Output the [X, Y] coordinate of the center of the cell containing the given text.  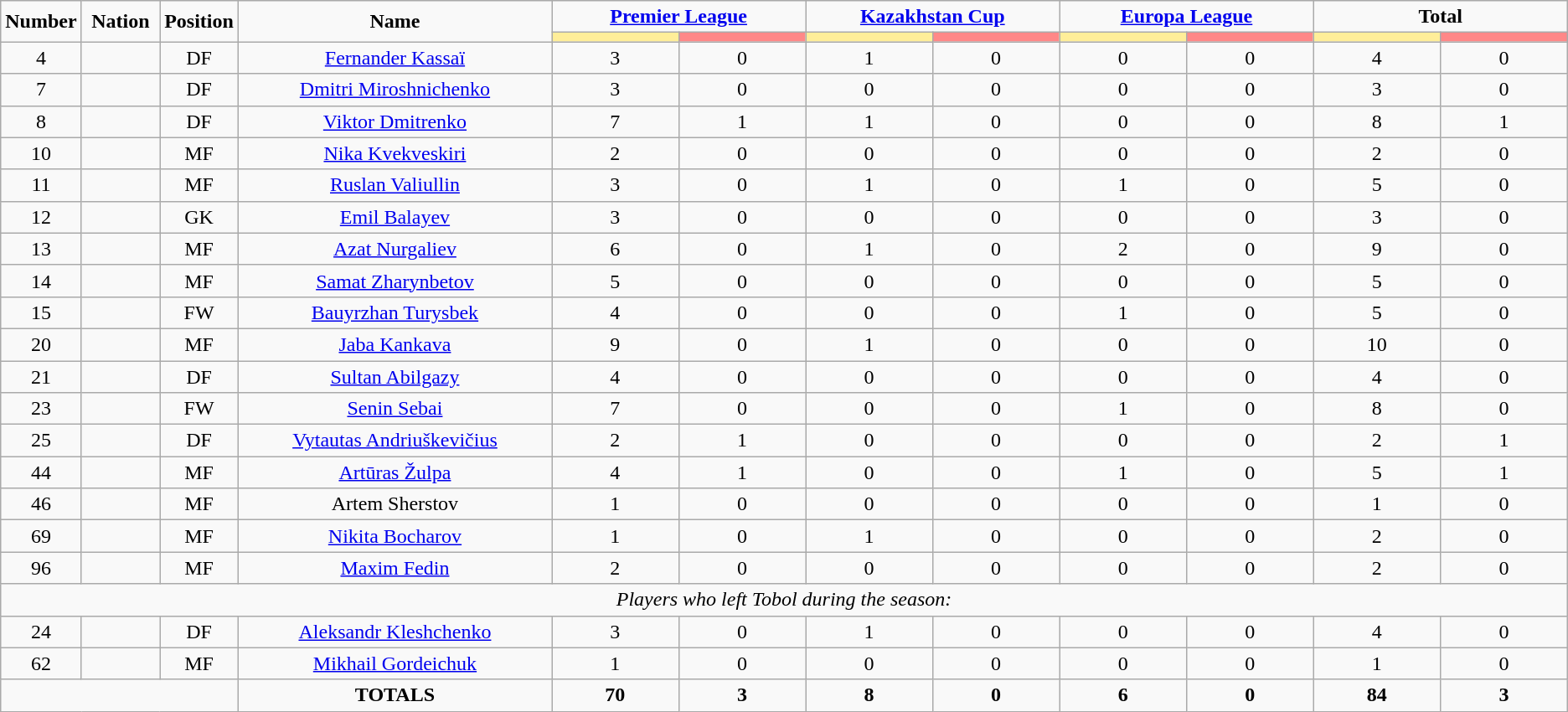
Artūras Žulpa [395, 472]
Azat Nurgaliev [395, 249]
Jaba Kankava [395, 344]
Senin Sebai [395, 409]
20 [41, 344]
21 [41, 376]
GK [199, 217]
Nation [121, 22]
Premier League [678, 17]
Players who left Tobol during the season: [784, 600]
44 [41, 472]
Bauyrzhan Turysbek [395, 312]
23 [41, 409]
14 [41, 281]
Nikita Bocharov [395, 536]
13 [41, 249]
12 [41, 217]
Emil Balayev [395, 217]
46 [41, 504]
Fernander Kassaï [395, 58]
62 [41, 663]
70 [615, 695]
Vytautas Andriuškevičius [395, 441]
Mikhail Gordeichuk [395, 663]
Position [199, 22]
15 [41, 312]
24 [41, 632]
25 [41, 441]
Maxim Fedin [395, 568]
69 [41, 536]
Ruslan Valiullin [395, 185]
TOTALS [395, 695]
Europa League [1186, 17]
Nika Kvekveskiri [395, 153]
11 [41, 185]
Viktor Dmitrenko [395, 121]
Aleksandr Kleshchenko [395, 632]
Samat Zharynbetov [395, 281]
Artem Sherstov [395, 504]
96 [41, 568]
Sultan Abilgazy [395, 376]
Kazakhstan Cup [933, 17]
Name [395, 22]
Number [41, 22]
84 [1377, 695]
Total [1441, 17]
Dmitri Miroshnichenko [395, 90]
